Return [x, y] of the center of cell containing provided text 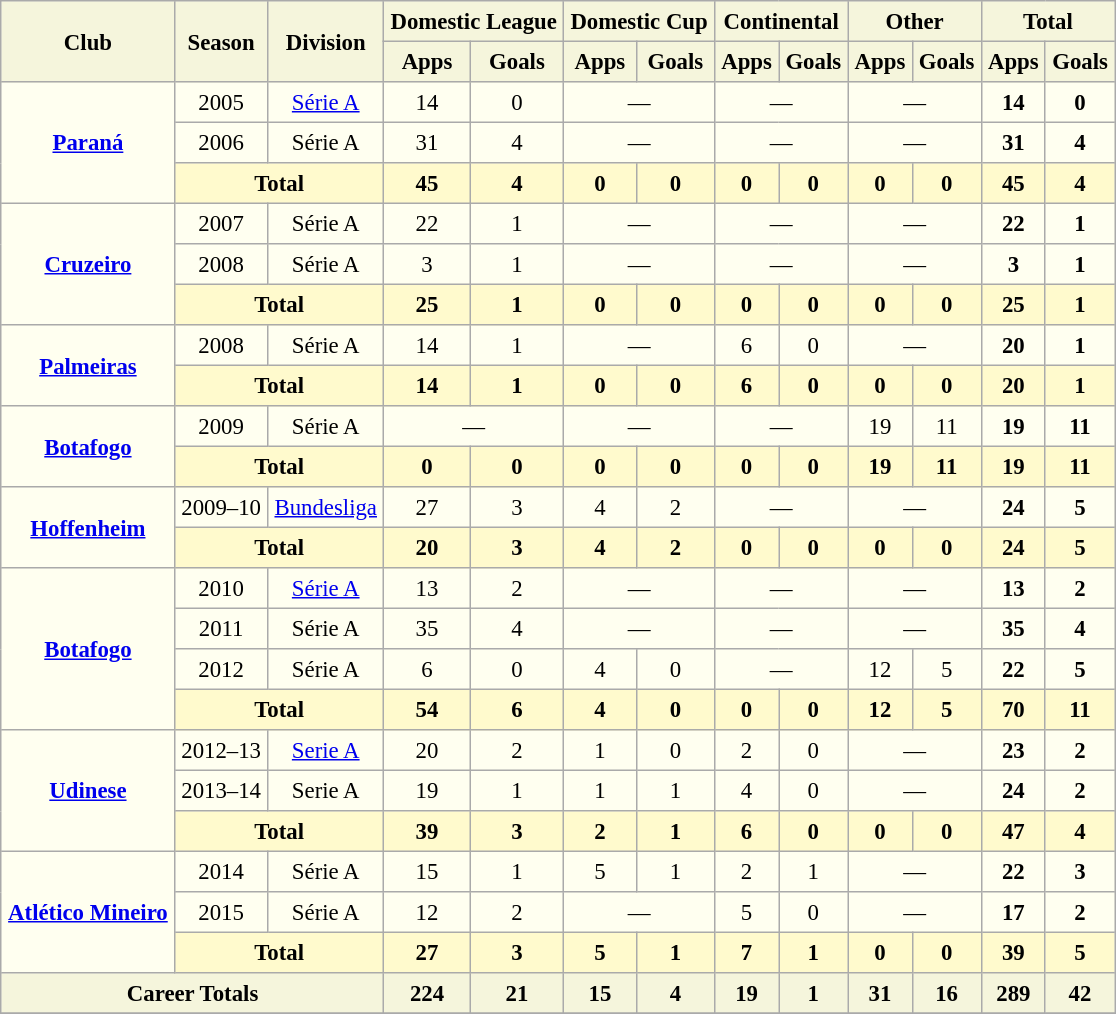
16 [946, 993]
289 [1013, 993]
224 [428, 993]
2012–13 [220, 750]
Udinese [88, 791]
Continental [780, 21]
Division [326, 42]
Cruzeiro [88, 264]
47 [1013, 831]
Domestic Cup [640, 21]
2007 [220, 223]
2014 [220, 871]
Palmeiras [88, 366]
Paraná [88, 143]
Other [914, 21]
2009 [220, 426]
2011 [220, 628]
2006 [220, 142]
2013–14 [220, 790]
Atlético Mineiro [88, 912]
7 [746, 952]
23 [1013, 750]
2010 [220, 588]
2009–10 [220, 507]
70 [1013, 709]
Domestic League [474, 21]
42 [1080, 993]
17 [1013, 912]
2012 [220, 669]
Bundesliga [326, 507]
Career Totals [192, 993]
Club [88, 42]
Hoffenheim [88, 528]
Season [220, 42]
21 [516, 993]
2005 [220, 102]
54 [428, 709]
2015 [220, 912]
